Identify which cell holds the provided text, then report its [x, y] central coordinate. 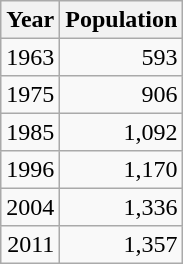
906 [122, 94]
1996 [30, 170]
1,336 [122, 206]
2011 [30, 244]
1963 [30, 56]
593 [122, 56]
1,092 [122, 132]
1,357 [122, 244]
1,170 [122, 170]
Population [122, 20]
Year [30, 20]
2004 [30, 206]
1985 [30, 132]
1975 [30, 94]
